Search for the cell housing the specified text and yield its (x, y) center coordinate. 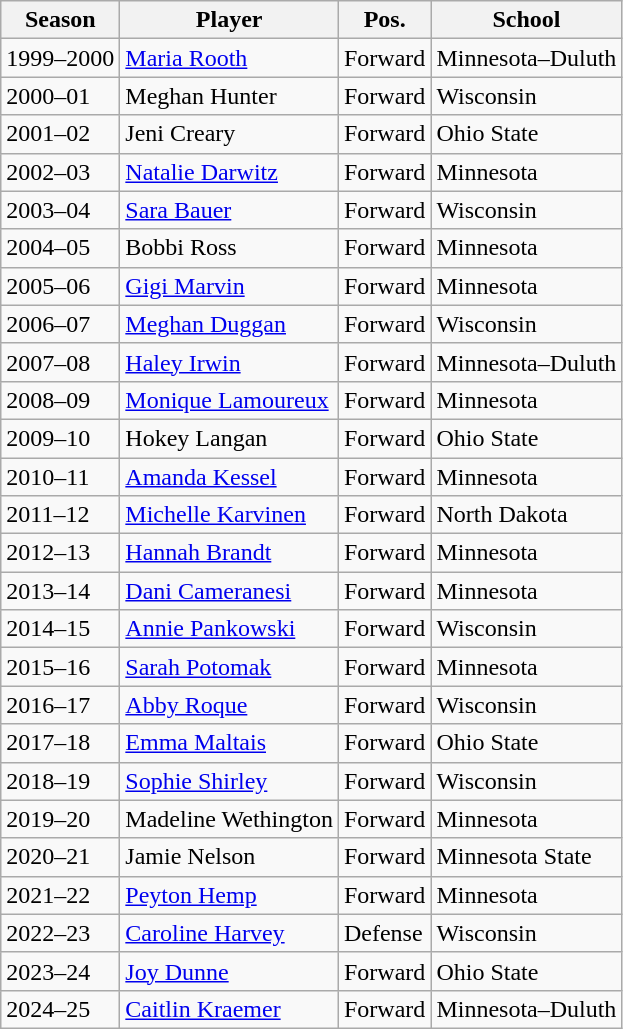
Sara Bauer (230, 210)
2002–03 (60, 172)
Gigi Marvin (230, 286)
Madeline Wethington (230, 819)
2005–06 (60, 286)
2022–23 (60, 933)
2017–18 (60, 743)
Abby Roque (230, 705)
Defense (384, 933)
Minnesota State (526, 857)
Player (230, 20)
Meghan Hunter (230, 96)
2016–17 (60, 705)
2008–09 (60, 400)
2010–11 (60, 477)
Sophie Shirley (230, 781)
School (526, 20)
2023–24 (60, 971)
Sarah Potomak (230, 667)
Meghan Duggan (230, 324)
2021–22 (60, 895)
Dani Cameranesi (230, 591)
North Dakota (526, 515)
Pos. (384, 20)
Joy Dunne (230, 971)
Monique Lamoureux (230, 400)
Hannah Brandt (230, 553)
2013–14 (60, 591)
Amanda Kessel (230, 477)
Maria Rooth (230, 58)
2003–04 (60, 210)
Emma Maltais (230, 743)
2001–02 (60, 134)
1999–2000 (60, 58)
Season (60, 20)
Jeni Creary (230, 134)
2015–16 (60, 667)
2018–19 (60, 781)
Natalie Darwitz (230, 172)
Caroline Harvey (230, 933)
2011–12 (60, 515)
Bobbi Ross (230, 248)
Annie Pankowski (230, 629)
2019–20 (60, 819)
2004–05 (60, 248)
Peyton Hemp (230, 895)
Jamie Nelson (230, 857)
2024–25 (60, 1009)
2014–15 (60, 629)
2006–07 (60, 324)
2009–10 (60, 438)
Haley Irwin (230, 362)
2020–21 (60, 857)
Hokey Langan (230, 438)
2012–13 (60, 553)
2000–01 (60, 96)
2007–08 (60, 362)
Caitlin Kraemer (230, 1009)
Michelle Karvinen (230, 515)
